From the cell containing the given text, extract its center point as (X, Y) coordinate. 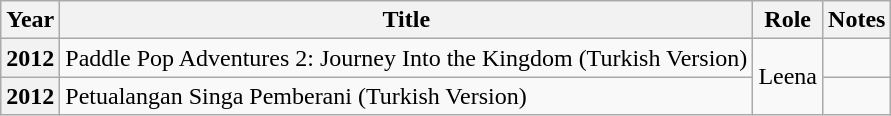
Petualangan Singa Pemberani (Turkish Version) (406, 96)
Year (30, 20)
Notes (857, 20)
Paddle Pop Adventures 2: Journey Into the Kingdom (Turkish Version) (406, 58)
Leena (788, 77)
Role (788, 20)
Title (406, 20)
